Identify which cell holds the provided text, then report its (X, Y) central coordinate. 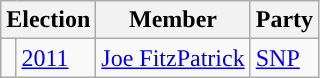
2011 (56, 58)
Party (284, 20)
Election (48, 20)
Joe FitzPatrick (173, 58)
Member (173, 20)
SNP (284, 58)
